From the cell containing the given text, extract its center point as (X, Y) coordinate. 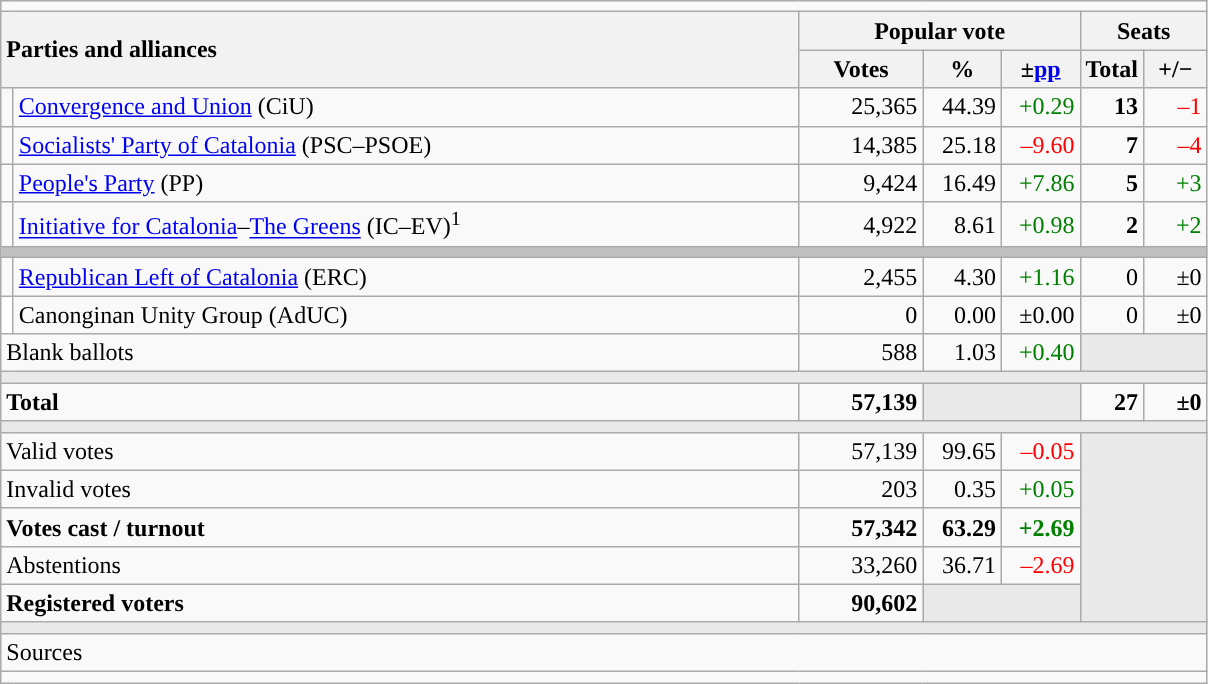
Popular vote (940, 31)
Registered voters (400, 603)
8.61 (962, 224)
+1.16 (1040, 277)
+7.86 (1040, 183)
Initiative for Catalonia–The Greens (IC–EV)1 (406, 224)
588 (861, 353)
+0.98 (1040, 224)
99.65 (962, 451)
+/− (1176, 69)
+3 (1176, 183)
Parties and alliances (400, 50)
+0.40 (1040, 353)
44.39 (962, 107)
Canonginan Unity Group (AdUC) (406, 315)
13 (1112, 107)
5 (1112, 183)
4.30 (962, 277)
% (962, 69)
0.00 (962, 315)
Socialists' Party of Catalonia (PSC–PSOE) (406, 145)
+2 (1176, 224)
7 (1112, 145)
±0.00 (1040, 315)
Seats (1144, 31)
14,385 (861, 145)
–2.69 (1040, 565)
Sources (604, 652)
–0.05 (1040, 451)
1.03 (962, 353)
57,342 (861, 527)
25,365 (861, 107)
90,602 (861, 603)
9,424 (861, 183)
Invalid votes (400, 489)
Valid votes (400, 451)
36.71 (962, 565)
33,260 (861, 565)
203 (861, 489)
Convergence and Union (CiU) (406, 107)
4,922 (861, 224)
–4 (1176, 145)
+0.05 (1040, 489)
±pp (1040, 69)
2,455 (861, 277)
Republican Left of Catalonia (ERC) (406, 277)
People's Party (PP) (406, 183)
16.49 (962, 183)
63.29 (962, 527)
–1 (1176, 107)
Votes (861, 69)
0.35 (962, 489)
2 (1112, 224)
25.18 (962, 145)
Abstentions (400, 565)
27 (1112, 402)
+0.29 (1040, 107)
Blank ballots (400, 353)
–9.60 (1040, 145)
Votes cast / turnout (400, 527)
+2.69 (1040, 527)
